For the text-containing cell, return its midpoint in [X, Y] coordinate format. 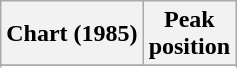
Chart (1985) [72, 34]
Peakposition [189, 34]
